Extract the (X, Y) coordinate from the center of the cell holding the provided text.  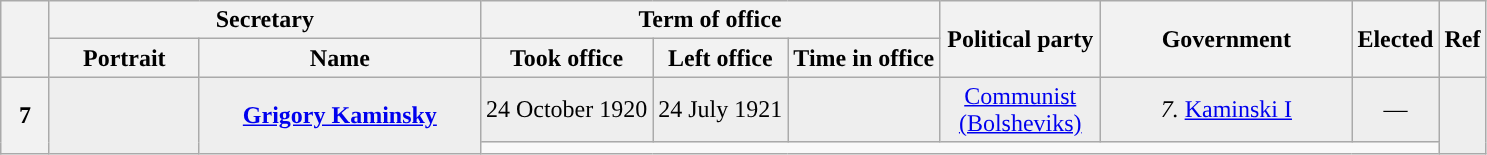
7. Kaminski I (1226, 110)
Portrait (124, 58)
Elected (1396, 39)
Took office (566, 58)
24 October 1920 (566, 110)
— (1396, 110)
Left office (720, 58)
Name (340, 58)
Political party (1020, 39)
Ref (1462, 39)
Communist (Bolsheviks) (1020, 110)
Grigory Kaminsky (340, 115)
7 (26, 115)
Government (1226, 39)
Secretary (264, 20)
24 July 1921 (720, 110)
Term of office (710, 20)
Time in office (864, 58)
